Search for the cell housing the specified text and yield its [x, y] center coordinate. 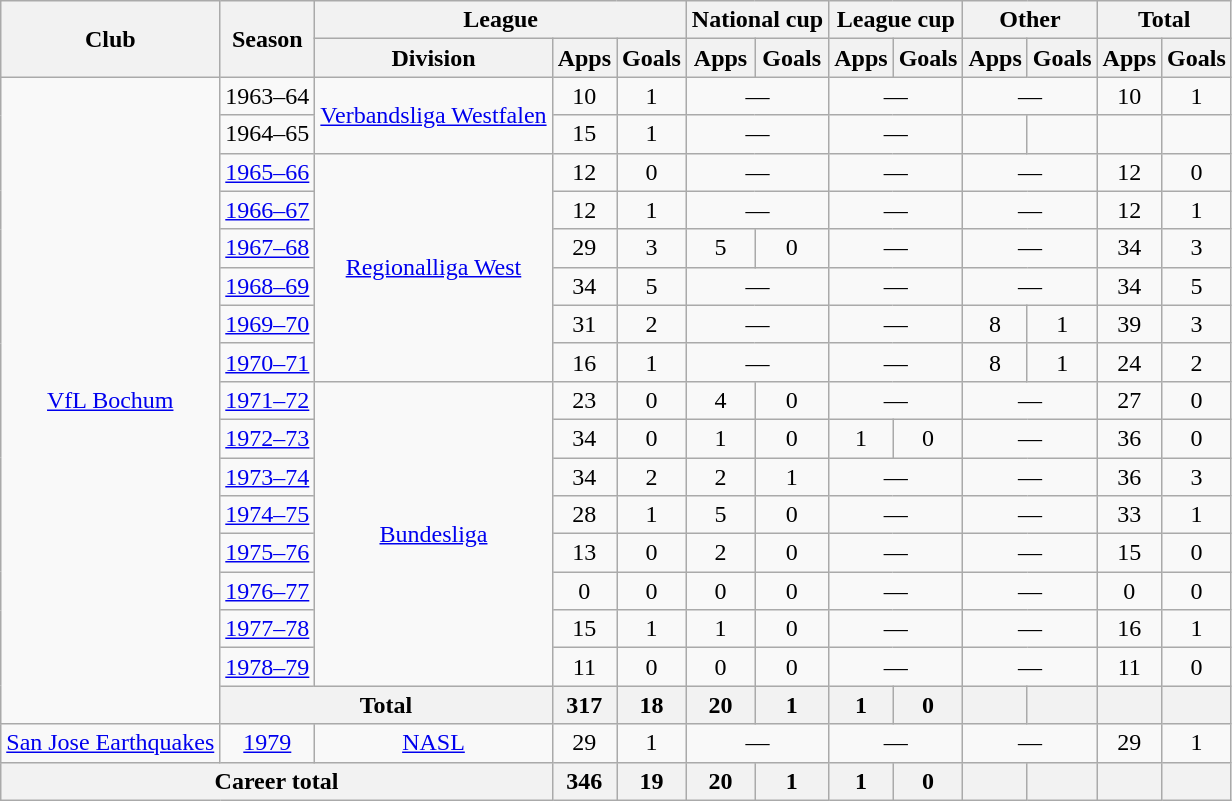
1965–66 [268, 172]
1972–73 [268, 438]
1964–65 [268, 134]
1978–79 [268, 667]
San Jose Earthquakes [110, 743]
1973–74 [268, 477]
1974–75 [268, 515]
Regionalliga West [434, 267]
1967–68 [268, 248]
1975–76 [268, 553]
1970–71 [268, 362]
1976–77 [268, 591]
1966–67 [268, 210]
Division [434, 58]
Season [268, 39]
33 [1129, 515]
Club [110, 39]
Other [1030, 20]
National cup [757, 20]
Bundesliga [434, 533]
317 [584, 705]
1979 [268, 743]
1963–64 [268, 96]
31 [584, 324]
Verbandsliga Westfalen [434, 115]
League cup [896, 20]
39 [1129, 324]
346 [584, 781]
13 [584, 553]
1969–70 [268, 324]
1977–78 [268, 629]
League [500, 20]
Career total [276, 781]
28 [584, 515]
18 [652, 705]
NASL [434, 743]
23 [584, 400]
1971–72 [268, 400]
19 [652, 781]
VfL Bochum [110, 400]
1968–69 [268, 286]
27 [1129, 400]
4 [720, 400]
24 [1129, 362]
